Capture the cell that displays the provided text and extract its (X, Y) central coordinate. 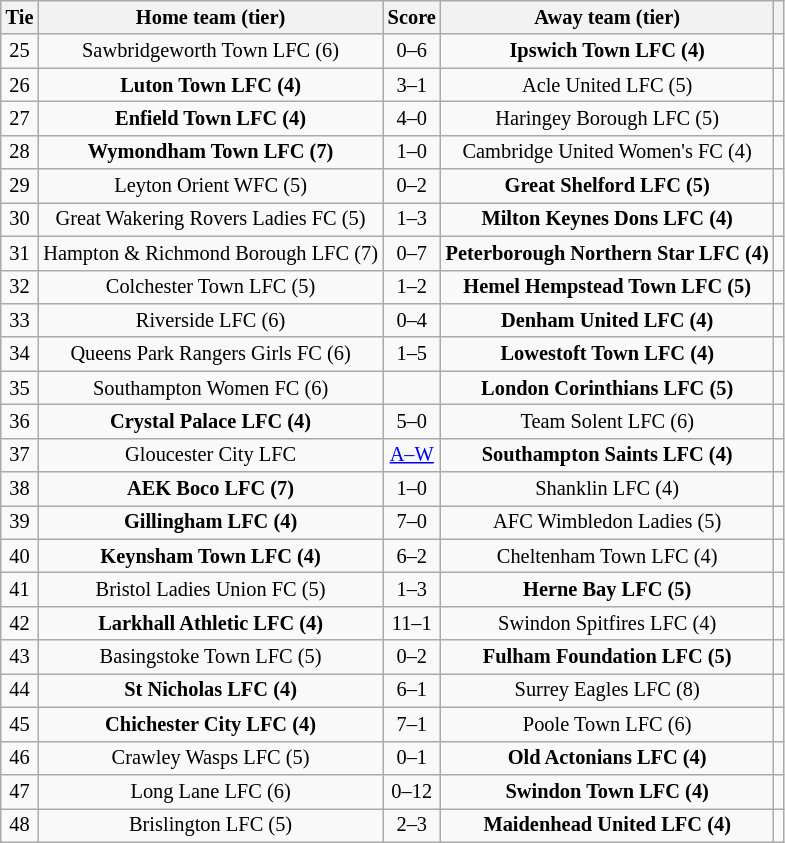
Home team (tier) (210, 17)
0–12 (412, 791)
Wymondham Town LFC (7) (210, 152)
4–0 (412, 118)
Long Lane LFC (6) (210, 791)
St Nicholas LFC (4) (210, 690)
32 (20, 287)
Peterborough Northern Star LFC (4) (608, 253)
Leyton Orient WFC (5) (210, 186)
Ipswich Town LFC (4) (608, 51)
Southampton Women FC (6) (210, 388)
42 (20, 623)
Team Solent LFC (6) (608, 421)
Colchester Town LFC (5) (210, 287)
39 (20, 522)
11–1 (412, 623)
2–3 (412, 825)
0–7 (412, 253)
Shanklin LFC (4) (608, 489)
33 (20, 320)
Great Wakering Rovers Ladies FC (5) (210, 219)
34 (20, 354)
Cambridge United Women's FC (4) (608, 152)
Old Actonians LFC (4) (608, 758)
46 (20, 758)
3–1 (412, 85)
48 (20, 825)
Gloucester City LFC (210, 455)
A–W (412, 455)
Swindon Spitfires LFC (4) (608, 623)
5–0 (412, 421)
Southampton Saints LFC (4) (608, 455)
7–0 (412, 522)
Swindon Town LFC (4) (608, 791)
Lowestoft Town LFC (4) (608, 354)
Brislington LFC (5) (210, 825)
AFC Wimbledon Ladies (5) (608, 522)
Keynsham Town LFC (4) (210, 556)
38 (20, 489)
Bristol Ladies Union FC (5) (210, 589)
Milton Keynes Dons LFC (4) (608, 219)
35 (20, 388)
Herne Bay LFC (5) (608, 589)
Chichester City LFC (4) (210, 724)
Crystal Palace LFC (4) (210, 421)
6–2 (412, 556)
27 (20, 118)
44 (20, 690)
40 (20, 556)
Basingstoke Town LFC (5) (210, 657)
45 (20, 724)
Enfield Town LFC (4) (210, 118)
Haringey Borough LFC (5) (608, 118)
Away team (tier) (608, 17)
Maidenhead United LFC (4) (608, 825)
Tie (20, 17)
Denham United LFC (4) (608, 320)
36 (20, 421)
AEK Boco LFC (7) (210, 489)
Fulham Foundation LFC (5) (608, 657)
Gillingham LFC (4) (210, 522)
26 (20, 85)
31 (20, 253)
Surrey Eagles LFC (8) (608, 690)
Luton Town LFC (4) (210, 85)
Crawley Wasps LFC (5) (210, 758)
1–5 (412, 354)
Score (412, 17)
47 (20, 791)
Poole Town LFC (6) (608, 724)
29 (20, 186)
0–4 (412, 320)
Great Shelford LFC (5) (608, 186)
Acle United LFC (5) (608, 85)
25 (20, 51)
28 (20, 152)
Hemel Hempstead Town LFC (5) (608, 287)
37 (20, 455)
43 (20, 657)
Riverside LFC (6) (210, 320)
Cheltenham Town LFC (4) (608, 556)
Larkhall Athletic LFC (4) (210, 623)
41 (20, 589)
London Corinthians LFC (5) (608, 388)
1–2 (412, 287)
Hampton & Richmond Borough LFC (7) (210, 253)
0–1 (412, 758)
Queens Park Rangers Girls FC (6) (210, 354)
Sawbridgeworth Town LFC (6) (210, 51)
7–1 (412, 724)
6–1 (412, 690)
0–6 (412, 51)
30 (20, 219)
